Detect which cell encompasses the target text, then output its (X, Y) center coordinate. 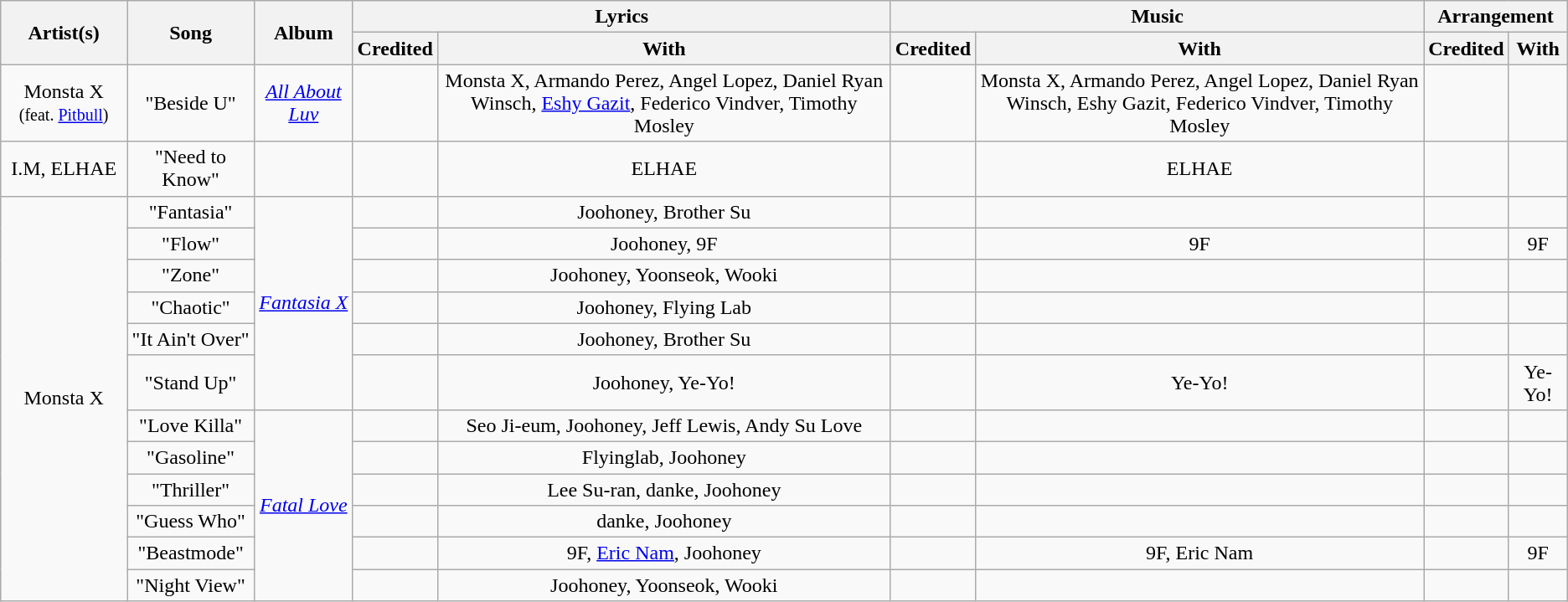
Artist(s) (64, 33)
Joohoney, Flying Lab (663, 307)
"Fantasia" (191, 212)
Arrangement (1496, 17)
"Flow" (191, 244)
"Guess Who" (191, 522)
I.M, ELHAE (64, 169)
"Night View" (191, 585)
"Gasoline" (191, 457)
"Love Killa" (191, 425)
"Beside U" (191, 103)
Joohoney, 9F (663, 244)
"Zone" (191, 275)
All About Luv (303, 103)
"Chaotic" (191, 307)
Song (191, 33)
9F, Eric Nam (1199, 553)
"Thriller" (191, 490)
"Beastmode" (191, 553)
Fantasia X (303, 303)
Seo Ji-eum, Joohoney, Jeff Lewis, Andy Su Love (663, 425)
Flyinglab, Joohoney (663, 457)
Lee Su-ran, danke, Joohoney (663, 490)
Monsta X (64, 399)
Monsta X (feat. Pitbull) (64, 103)
Album (303, 33)
Joohoney, Ye-Yo! (663, 382)
"It Ain't Over" (191, 339)
"Need to Know" (191, 169)
danke, Joohoney (663, 522)
Fatal Love (303, 505)
"Stand Up" (191, 382)
Music (1157, 17)
9F, Eric Nam, Joohoney (663, 553)
Lyrics (622, 17)
